Scan for the cell matching the given text and deliver its (X, Y) coordinate at center. 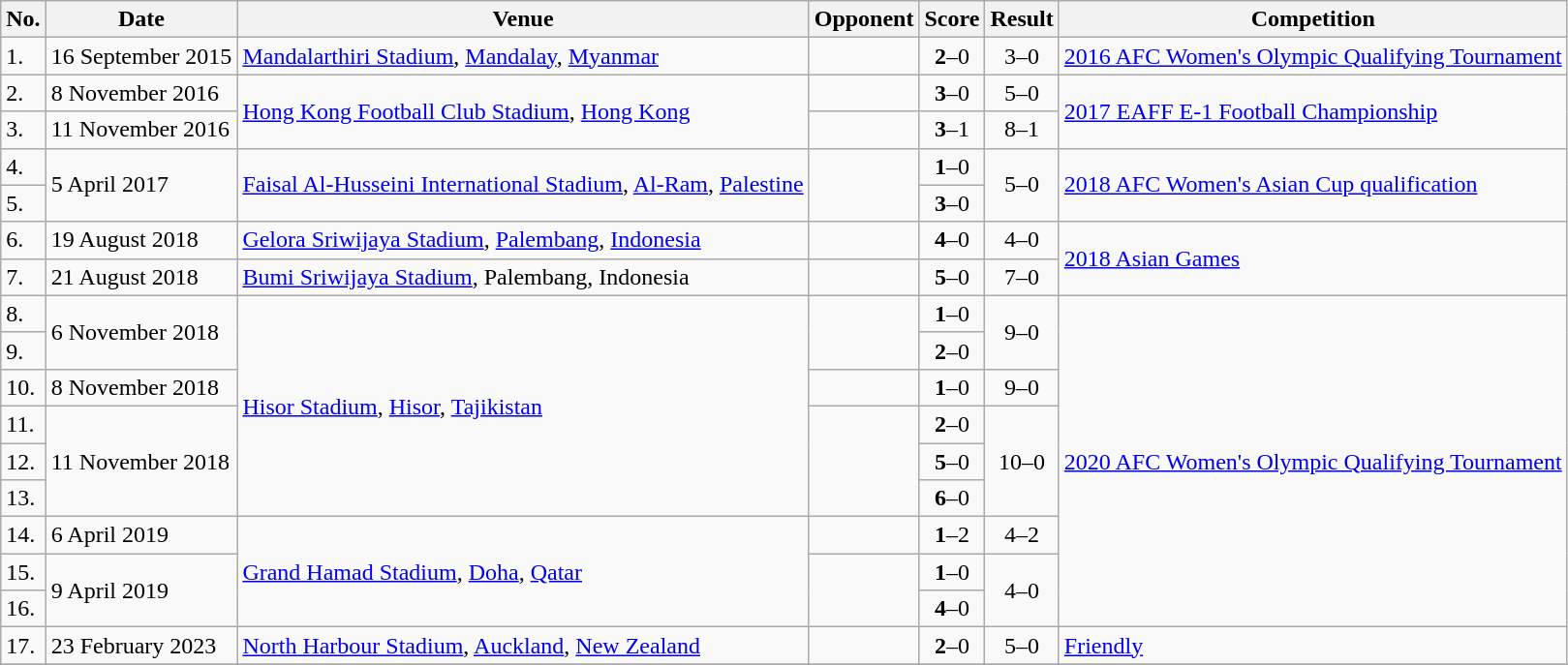
19 August 2018 (141, 240)
11 November 2018 (141, 461)
3–1 (952, 130)
Grand Hamad Stadium, Doha, Qatar (523, 572)
16. (23, 609)
2020 AFC Women's Olympic Qualifying Tournament (1313, 461)
14. (23, 535)
15. (23, 572)
23 February 2023 (141, 646)
10–0 (1022, 461)
12. (23, 462)
Friendly (1313, 646)
6. (23, 240)
3. (23, 130)
1. (23, 56)
16 September 2015 (141, 56)
11 November 2016 (141, 130)
6 April 2019 (141, 535)
13. (23, 499)
North Harbour Stadium, Auckland, New Zealand (523, 646)
9 April 2019 (141, 590)
9. (23, 350)
Mandalarthiri Stadium, Mandalay, Myanmar (523, 56)
17. (23, 646)
Result (1022, 19)
7–0 (1022, 277)
10. (23, 387)
8. (23, 314)
2018 AFC Women's Asian Cup qualification (1313, 185)
8–1 (1022, 130)
8 November 2016 (141, 93)
Date (141, 19)
5 April 2017 (141, 185)
Hong Kong Football Club Stadium, Hong Kong (523, 111)
1–2 (952, 535)
2017 EAFF E-1 Football Championship (1313, 111)
2. (23, 93)
Bumi Sriwijaya Stadium, Palembang, Indonesia (523, 277)
2018 Asian Games (1313, 258)
Faisal Al-Husseini International Stadium, Al-Ram, Palestine (523, 185)
7. (23, 277)
Hisor Stadium, Hisor, Tajikistan (523, 406)
Gelora Sriwijaya Stadium, Palembang, Indonesia (523, 240)
No. (23, 19)
2016 AFC Women's Olympic Qualifying Tournament (1313, 56)
Opponent (864, 19)
4. (23, 166)
4–2 (1022, 535)
11. (23, 424)
6–0 (952, 499)
21 August 2018 (141, 277)
6 November 2018 (141, 332)
Competition (1313, 19)
Score (952, 19)
Venue (523, 19)
5. (23, 203)
8 November 2018 (141, 387)
